For the text-containing cell, return its midpoint in [x, y] coordinate format. 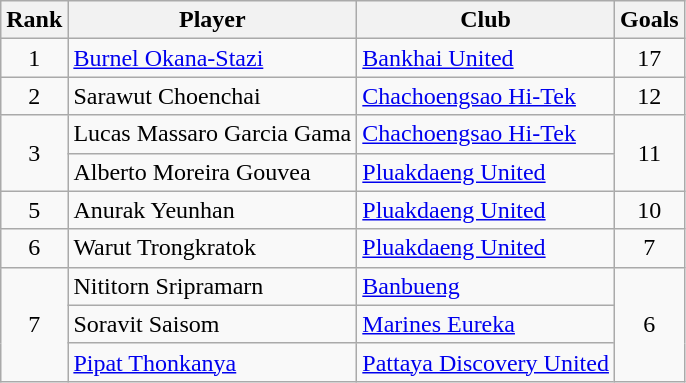
3 [34, 153]
Goals [649, 20]
Sarawut Choenchai [212, 96]
Pattaya Discovery United [486, 362]
Burnel Okana-Stazi [212, 58]
Anurak Yeunhan [212, 210]
17 [649, 58]
Rank [34, 20]
Alberto Moreira Gouvea [212, 172]
11 [649, 153]
Warut Trongkratok [212, 248]
Marines Eureka [486, 324]
Nititorn Sripramarn [212, 286]
10 [649, 210]
Club [486, 20]
Pipat Thonkanya [212, 362]
Banbueng [486, 286]
Lucas Massaro Garcia Gama [212, 134]
Soravit Saisom [212, 324]
Player [212, 20]
12 [649, 96]
Bankhai United [486, 58]
2 [34, 96]
1 [34, 58]
5 [34, 210]
